Locate the cell with the specified text and output its (X, Y) center coordinate. 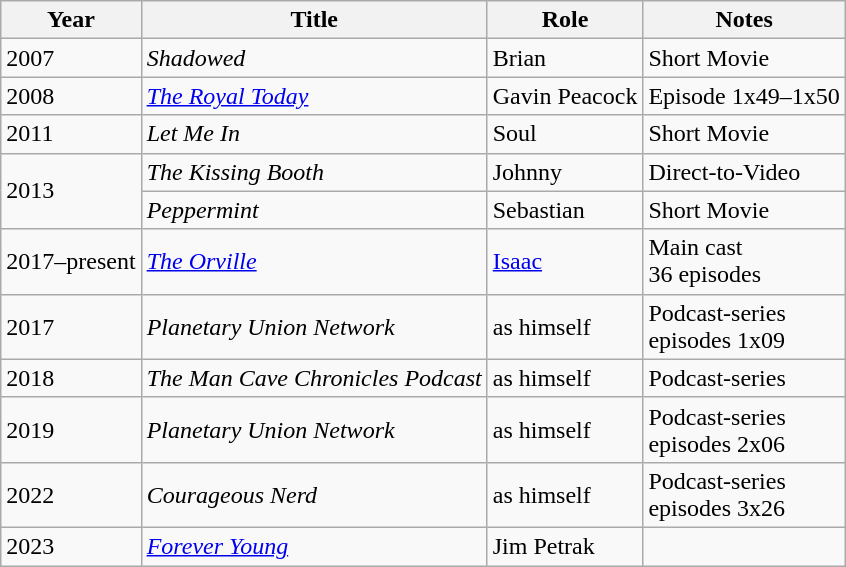
Peppermint (314, 210)
Episode 1x49–1x50 (744, 96)
Forever Young (314, 546)
2018 (71, 378)
Title (314, 20)
Jim Petrak (565, 546)
Direct-to-Video (744, 172)
2017 (71, 326)
Role (565, 20)
2011 (71, 134)
The Orville (314, 262)
Johnny (565, 172)
Soul (565, 134)
2013 (71, 191)
2007 (71, 58)
Brian (565, 58)
Courageous Nerd (314, 494)
2022 (71, 494)
Notes (744, 20)
Isaac (565, 262)
Year (71, 20)
Shadowed (314, 58)
The Royal Today (314, 96)
Sebastian (565, 210)
2019 (71, 430)
2008 (71, 96)
2023 (71, 546)
Gavin Peacock (565, 96)
Let Me In (314, 134)
The Kissing Booth (314, 172)
Podcast-series episodes 2x06 (744, 430)
2017–present (71, 262)
The Man Cave Chronicles Podcast (314, 378)
Main cast 36 episodes (744, 262)
Podcast-series (744, 378)
Podcast-series episodes 3x26 (744, 494)
Podcast-series episodes 1x09 (744, 326)
